Provide the [X, Y] coordinate of the cell's center where the given text is located.  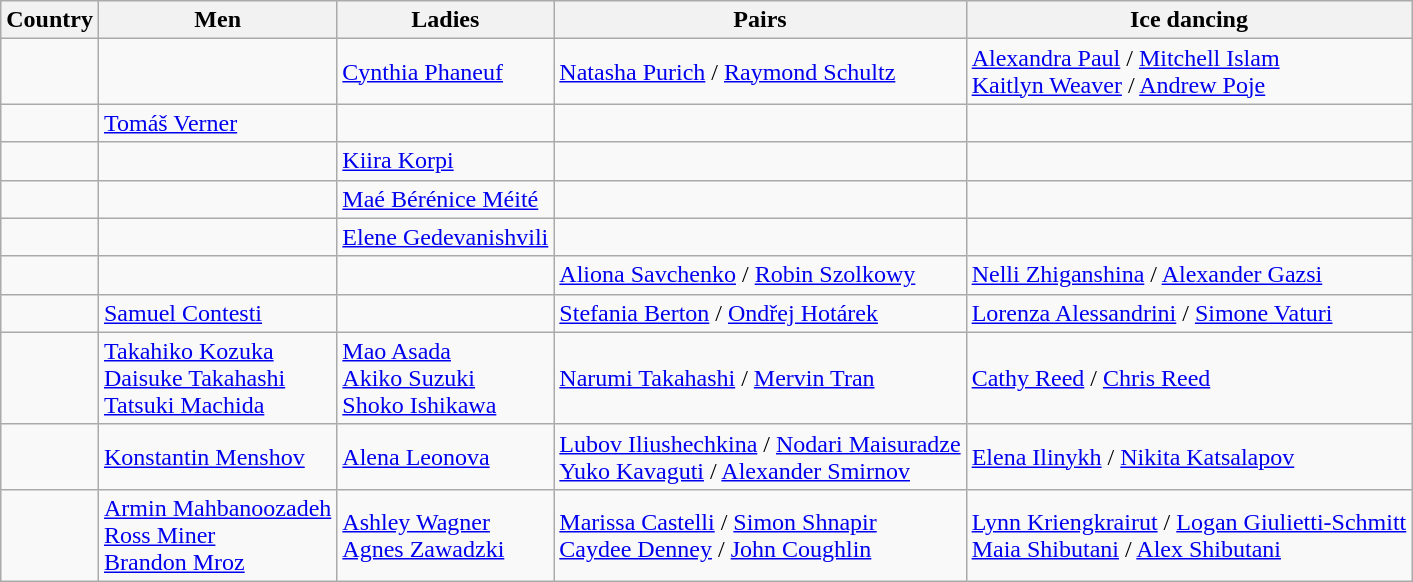
Kiira Korpi [446, 161]
Ladies [446, 20]
Lorenza Alessandrini / Simone Vaturi [1189, 313]
Country [50, 20]
Cynthia Phaneuf [446, 72]
Samuel Contesti [217, 313]
Natasha Purich / Raymond Schultz [760, 72]
Aliona Savchenko / Robin Szolkowy [760, 275]
Nelli Zhiganshina / Alexander Gazsi [1189, 275]
Marissa Castelli / Simon Shnapir Caydee Denney / John Coughlin [760, 535]
Pairs [760, 20]
Cathy Reed / Chris Reed [1189, 378]
Ashley Wagner Agnes Zawadzki [446, 535]
Armin Mahbanoozadeh Ross Miner Brandon Mroz [217, 535]
Takahiko Kozuka Daisuke Takahashi Tatsuki Machida [217, 378]
Men [217, 20]
Lubov Iliushechkina / Nodari Maisuradze Yuko Kavaguti / Alexander Smirnov [760, 456]
Ice dancing [1189, 20]
Tomáš Verner [217, 123]
Narumi Takahashi / Mervin Tran [760, 378]
Elene Gedevanishvili [446, 237]
Elena Ilinykh / Nikita Katsalapov [1189, 456]
Alexandra Paul / Mitchell Islam Kaitlyn Weaver / Andrew Poje [1189, 72]
Konstantin Menshov [217, 456]
Mao Asada Akiko Suzuki Shoko Ishikawa [446, 378]
Maé Bérénice Méité [446, 199]
Stefania Berton / Ondřej Hotárek [760, 313]
Lynn Kriengkrairut / Logan Giulietti-Schmitt Maia Shibutani / Alex Shibutani [1189, 535]
Alena Leonova [446, 456]
